Scan for the cell matching the given text and deliver its (X, Y) coordinate at center. 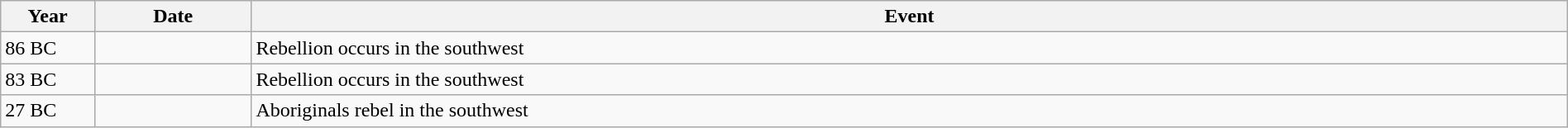
Date (172, 17)
27 BC (48, 111)
86 BC (48, 48)
83 BC (48, 79)
Aboriginals rebel in the southwest (910, 111)
Event (910, 17)
Year (48, 17)
